Provide the (x, y) coordinate of the cell's center where the given text is located.  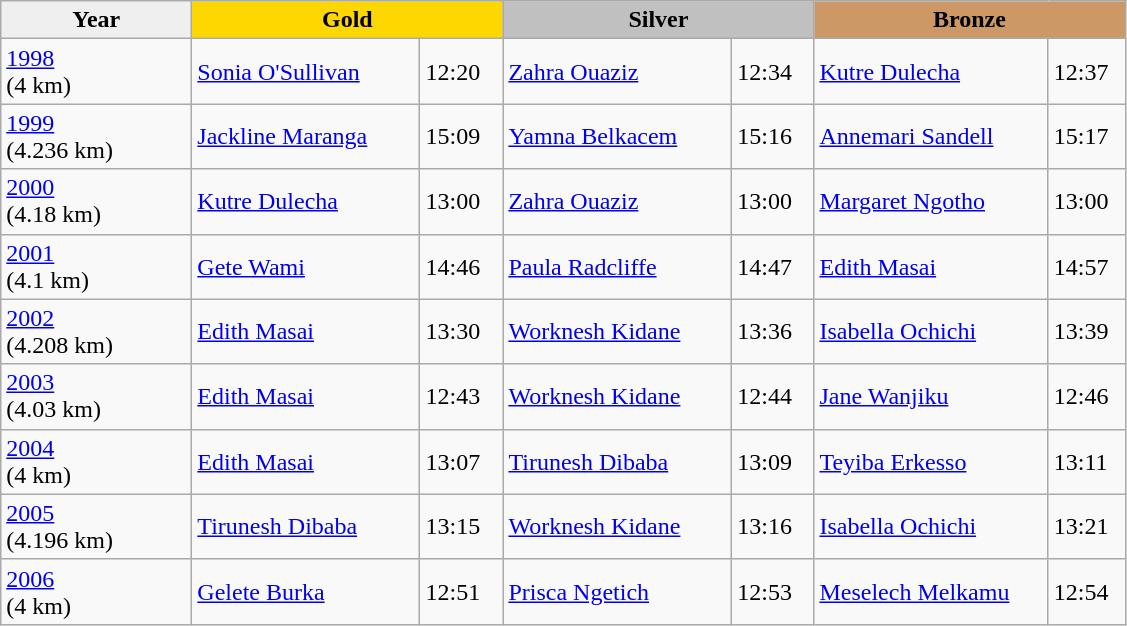
12:43 (462, 396)
12:54 (1086, 592)
13:39 (1086, 332)
15:09 (462, 136)
Teyiba Erkesso (931, 462)
13:36 (773, 332)
12:37 (1086, 72)
14:57 (1086, 266)
2002(4.208 km) (96, 332)
13:16 (773, 526)
15:16 (773, 136)
2000(4.18 km) (96, 202)
13:11 (1086, 462)
2004(4 km) (96, 462)
Gold (348, 20)
2005(4.196 km) (96, 526)
Prisca Ngetich (618, 592)
14:47 (773, 266)
1998(4 km) (96, 72)
2006(4 km) (96, 592)
Jackline Maranga (306, 136)
Jane Wanjiku (931, 396)
Annemari Sandell (931, 136)
12:53 (773, 592)
Gete Wami (306, 266)
12:51 (462, 592)
12:46 (1086, 396)
Sonia O'Sullivan (306, 72)
1999(4.236 km) (96, 136)
13:15 (462, 526)
Yamna Belkacem (618, 136)
13:30 (462, 332)
15:17 (1086, 136)
2001(4.1 km) (96, 266)
12:44 (773, 396)
Gelete Burka (306, 592)
12:34 (773, 72)
Meselech Melkamu (931, 592)
13:07 (462, 462)
Bronze (970, 20)
13:09 (773, 462)
13:21 (1086, 526)
Silver (658, 20)
Year (96, 20)
Paula Radcliffe (618, 266)
12:20 (462, 72)
Margaret Ngotho (931, 202)
14:46 (462, 266)
2003(4.03 km) (96, 396)
